Output the [X, Y] coordinate of the center of the cell containing the given text.  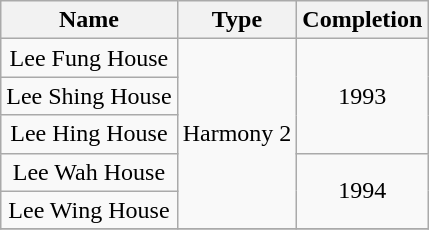
Completion [362, 20]
1994 [362, 191]
Type [237, 20]
Lee Shing House [89, 96]
Name [89, 20]
Lee Wing House [89, 210]
Lee Wah House [89, 172]
Lee Fung House [89, 58]
1993 [362, 96]
Lee Hing House [89, 134]
Harmony 2 [237, 134]
